Locate the cell with the specified text and output its [x, y] center coordinate. 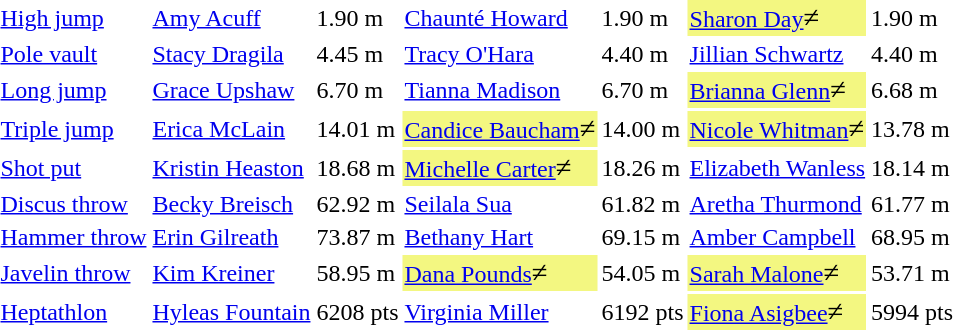
4.45 m [358, 54]
6192 pts [642, 312]
Seilala Sua [500, 204]
4.40 m [642, 54]
6208 pts [358, 312]
54.05 m [642, 273]
Tracy O'Hara [500, 54]
61.82 m [642, 204]
Kristin Heaston [232, 168]
Chaunté Howard [500, 18]
58.95 m [358, 273]
14.00 m [642, 129]
Becky Breisch [232, 204]
Fiona Asigbee≠ [778, 312]
Sarah Malone≠ [778, 273]
Virginia Miller [500, 312]
Sharon Day≠ [778, 18]
Bethany Hart [500, 237]
Erica McLain [232, 129]
Elizabeth Wanless [778, 168]
69.15 m [642, 237]
14.01 m [358, 129]
Nicole Whitman≠ [778, 129]
Kim Kreiner [232, 273]
Brianna Glenn≠ [778, 90]
18.68 m [358, 168]
Stacy Dragila [232, 54]
Jillian Schwartz [778, 54]
Candice Baucham≠ [500, 129]
Amy Acuff [232, 18]
62.92 m [358, 204]
Erin Gilreath [232, 237]
Aretha Thurmond [778, 204]
Tianna Madison [500, 90]
Grace Upshaw [232, 90]
Michelle Carter≠ [500, 168]
Amber Campbell [778, 237]
73.87 m [358, 237]
18.26 m [642, 168]
Dana Pounds≠ [500, 273]
Hyleas Fountain [232, 312]
